Locate the cell with the specified text and output its [X, Y] center coordinate. 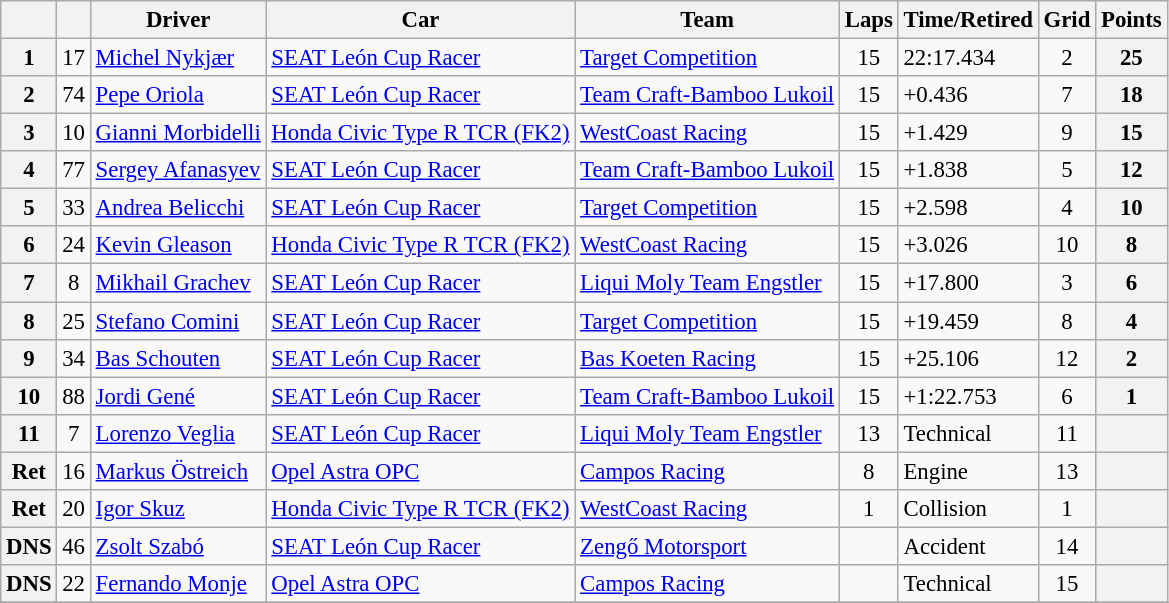
+19.459 [968, 321]
Time/Retired [968, 20]
Team [708, 20]
Car [420, 20]
46 [74, 546]
Andrea Belicchi [178, 208]
Driver [178, 20]
Zsolt Szabó [178, 546]
+17.800 [968, 283]
Fernando Monje [178, 584]
+1:22.753 [968, 396]
22 [74, 584]
Engine [968, 471]
Kevin Gleason [178, 245]
Bas Schouten [178, 358]
Collision [968, 509]
Pepe Oriola [178, 95]
+1.429 [968, 133]
+1.838 [968, 170]
20 [74, 509]
Points [1132, 20]
88 [74, 396]
Michel Nykjær [178, 58]
77 [74, 170]
Lorenzo Veglia [178, 433]
Igor Skuz [178, 509]
Stefano Comini [178, 321]
Grid [1066, 20]
Laps [868, 20]
24 [74, 245]
Sergey Afanasyev [178, 170]
Jordi Gené [178, 396]
Zengő Motorsport [708, 546]
Bas Koeten Racing [708, 358]
18 [1132, 95]
Accident [968, 546]
+0.436 [968, 95]
74 [74, 95]
16 [74, 471]
17 [74, 58]
+3.026 [968, 245]
+2.598 [968, 208]
33 [74, 208]
Gianni Morbidelli [178, 133]
34 [74, 358]
22:17.434 [968, 58]
14 [1066, 546]
+25.106 [968, 358]
Mikhail Grachev [178, 283]
Markus Östreich [178, 471]
